Locate the cell with the specified text and output its [X, Y] center coordinate. 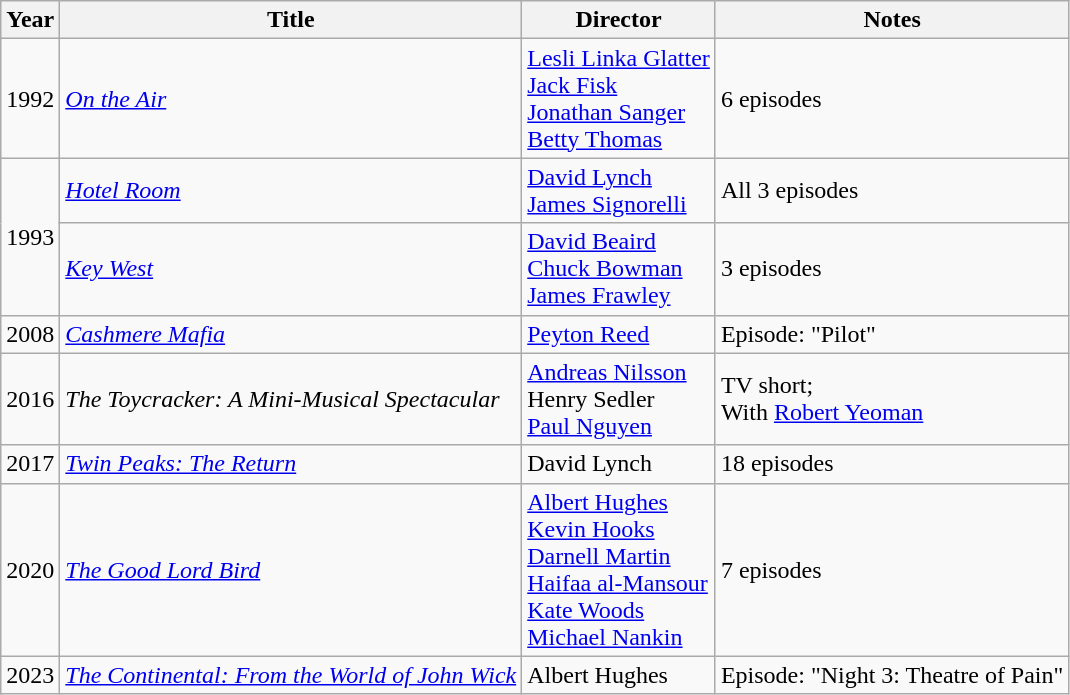
6 episodes [892, 98]
Year [30, 20]
18 episodes [892, 464]
On the Air [291, 98]
Andreas NilssonHenry SedlerPaul Nguyen [619, 399]
The Good Lord Bird [291, 570]
David Lynch [619, 464]
Twin Peaks: The Return [291, 464]
2020 [30, 570]
Peyton Reed [619, 334]
The Toycracker: A Mini-Musical Spectacular [291, 399]
TV short;With Robert Yeoman [892, 399]
1993 [30, 236]
Hotel Room [291, 190]
2023 [30, 675]
2008 [30, 334]
Director [619, 20]
Albert Hughes [619, 675]
Title [291, 20]
Episode: "Pilot" [892, 334]
Albert HughesKevin HooksDarnell MartinHaifaa al-MansourKate WoodsMichael Nankin [619, 570]
Lesli Linka GlatterJack FiskJonathan SangerBetty Thomas [619, 98]
3 episodes [892, 269]
All 3 episodes [892, 190]
1992 [30, 98]
David LynchJames Signorelli [619, 190]
David BeairdChuck BowmanJames Frawley [619, 269]
The Continental: From the World of John Wick [291, 675]
Cashmere Mafia [291, 334]
Key West [291, 269]
7 episodes [892, 570]
2017 [30, 464]
Episode: "Night 3: Theatre of Pain" [892, 675]
2016 [30, 399]
Notes [892, 20]
